From the cell containing the given text, extract its center point as [x, y] coordinate. 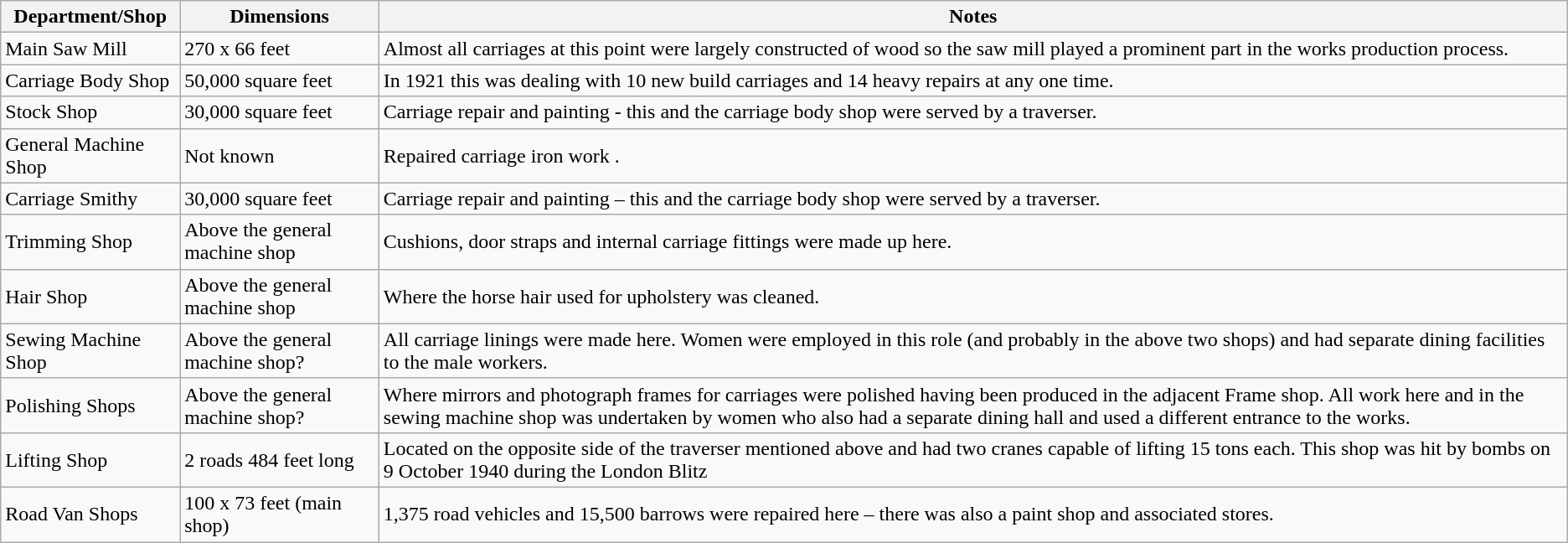
100 x 73 feet (main shop) [280, 515]
50,000 square feet [280, 80]
270 x 66 feet [280, 49]
Carriage repair and painting - this and the carriage body shop were served by a traverser. [973, 112]
In 1921 this was dealing with 10 new build carriages and 14 heavy repairs at any one time. [973, 80]
Repaired carriage iron work . [973, 156]
Hair Shop [90, 297]
Lifting Shop [90, 459]
Carriage Smithy [90, 199]
Main Saw Mill [90, 49]
Where the horse hair used for upholstery was cleaned. [973, 297]
Not known [280, 156]
Trimming Shop [90, 241]
Sewing Machine Shop [90, 350]
1,375 road vehicles and 15,500 barrows were repaired here – there was also a paint shop and associated stores. [973, 515]
2 roads 484 feet long [280, 459]
Cushions, door straps and internal carriage fittings were made up here. [973, 241]
Road Van Shops [90, 515]
Stock Shop [90, 112]
Notes [973, 17]
Polishing Shops [90, 406]
General Machine Shop [90, 156]
Carriage Body Shop [90, 80]
Department/Shop [90, 17]
Carriage repair and painting – this and the carriage body shop were served by a traverser. [973, 199]
Almost all carriages at this point were largely constructed of wood so the saw mill played a prominent part in the works production process. [973, 49]
Dimensions [280, 17]
